Output the [X, Y] coordinate of the center of the cell containing the given text.  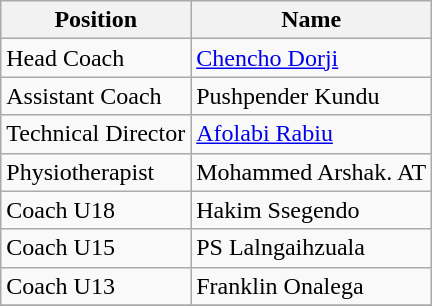
Head Coach [96, 58]
Coach U15 [96, 248]
Franklin Onalega [312, 286]
Pushpender Kundu [312, 96]
Assistant Coach [96, 96]
Coach U18 [96, 210]
Position [96, 20]
Hakim Ssegendo [312, 210]
Chencho Dorji [312, 58]
Name [312, 20]
Coach U13 [96, 286]
Afolabi Rabiu [312, 134]
PS Lalngaihzuala [312, 248]
Mohammed Arshak. AT [312, 172]
Technical Director [96, 134]
Physiotherapist [96, 172]
